Determine the (x, y) coordinate at the center of the cell enclosing the given text.  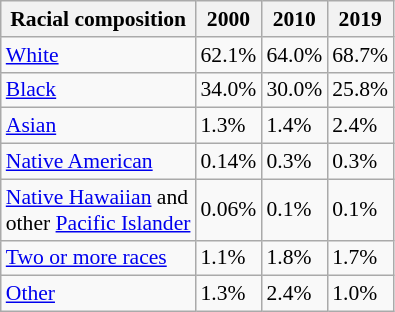
2000 (228, 19)
0.14% (228, 162)
Native American (98, 162)
1.1% (228, 258)
0.06% (228, 210)
25.8% (360, 90)
68.7% (360, 55)
1.8% (294, 258)
2019 (360, 19)
64.0% (294, 55)
1.0% (360, 294)
Asian (98, 126)
Two or more races (98, 258)
30.0% (294, 90)
White (98, 55)
Other (98, 294)
34.0% (228, 90)
Native Hawaiian andother Pacific Islander (98, 210)
1.7% (360, 258)
2010 (294, 19)
Racial composition (98, 19)
1.4% (294, 126)
62.1% (228, 55)
Black (98, 90)
